Detect which cell encompasses the target text, then output its (x, y) center coordinate. 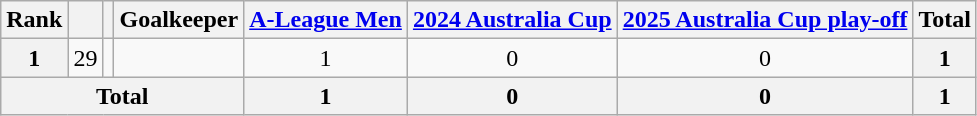
2025 Australia Cup play-off (765, 20)
Goalkeeper (179, 20)
Rank (34, 20)
29 (86, 58)
A-League Men (326, 20)
2024 Australia Cup (512, 20)
